Output the [X, Y] coordinate of the center of the cell containing the given text.  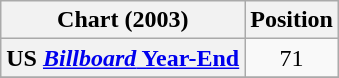
Position [292, 20]
71 [292, 58]
US Billboard Year-End [123, 58]
Chart (2003) [123, 20]
